Pinpoint the cell where the given text exists, returning its [X, Y] midpoint coordinate. 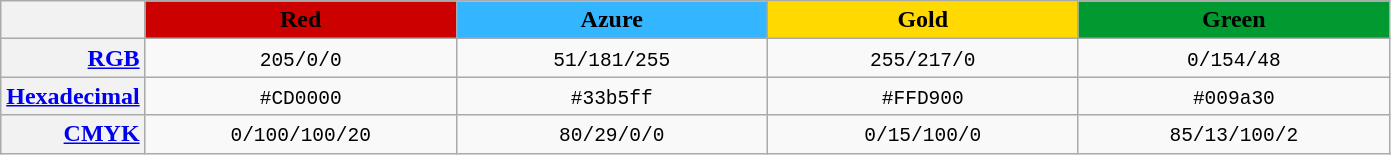
Hexadecimal [73, 96]
205/0/0 [300, 58]
Green [1234, 20]
255/217/0 [922, 58]
#33b5ff [612, 96]
0/100/100/20 [300, 134]
Red [300, 20]
#009a30 [1234, 96]
0/15/100/0 [922, 134]
80/29/0/0 [612, 134]
85/13/100/2 [1234, 134]
CMYK [73, 134]
Gold [922, 20]
#FFD900 [922, 96]
Azure [612, 20]
51/181/255 [612, 58]
0/154/48 [1234, 58]
RGB [73, 58]
#CD0000 [300, 96]
